Search for the cell housing the specified text and yield its (X, Y) center coordinate. 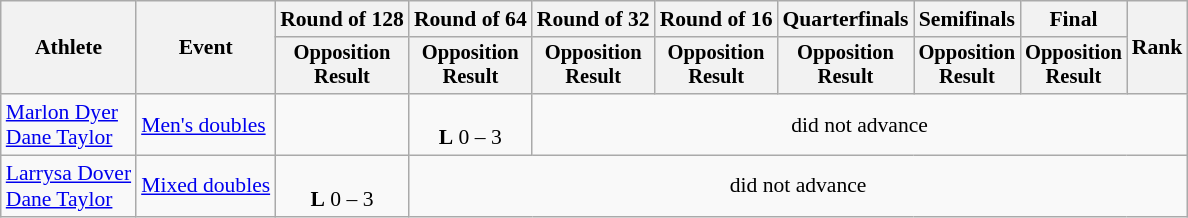
Marlon DyerDane Taylor (68, 124)
Athlete (68, 48)
Men's doubles (206, 124)
Round of 32 (594, 19)
Round of 16 (716, 19)
Semifinals (968, 19)
Final (1074, 19)
Round of 128 (342, 19)
Larrysa DoverDane Taylor (68, 186)
Mixed doubles (206, 186)
Rank (1158, 48)
Quarterfinals (846, 19)
Round of 64 (470, 19)
Event (206, 48)
